Extract the (X, Y) coordinate from the center of the cell holding the provided text.  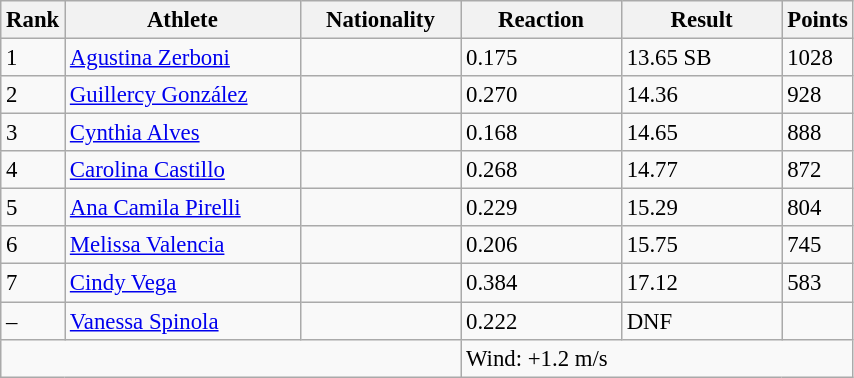
– (33, 321)
Ana Camila Pirelli (183, 208)
Cindy Vega (183, 283)
7 (33, 283)
14.36 (702, 95)
Cynthia Alves (183, 133)
1028 (818, 58)
0.270 (542, 95)
583 (818, 283)
804 (818, 208)
2 (33, 95)
888 (818, 133)
14.65 (702, 133)
0.229 (542, 208)
Points (818, 20)
0.384 (542, 283)
0.222 (542, 321)
Wind: +1.2 m/s (658, 358)
4 (33, 170)
5 (33, 208)
Carolina Castillo (183, 170)
Athlete (183, 20)
928 (818, 95)
15.29 (702, 208)
0.206 (542, 245)
1 (33, 58)
Agustina Zerboni (183, 58)
0.268 (542, 170)
14.77 (702, 170)
6 (33, 245)
Rank (33, 20)
13.65 SB (702, 58)
745 (818, 245)
872 (818, 170)
Reaction (542, 20)
DNF (702, 321)
Vanessa Spinola (183, 321)
17.12 (702, 283)
3 (33, 133)
0.175 (542, 58)
Nationality (380, 20)
0.168 (542, 133)
Guillercy González (183, 95)
15.75 (702, 245)
Melissa Valencia (183, 245)
Result (702, 20)
